Find where the given text appears and provide that cell's center as (X, Y) coordinate. 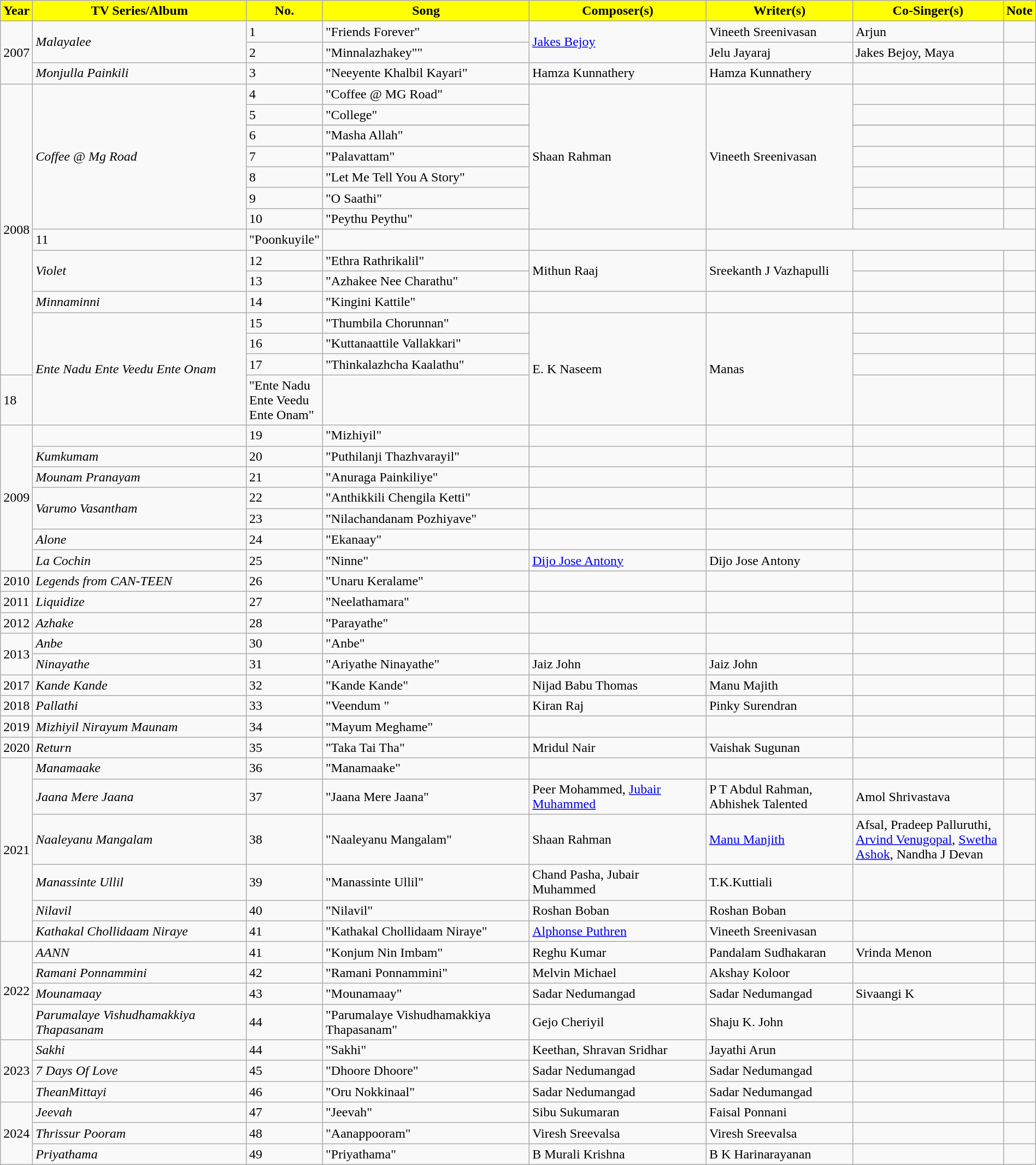
47 (285, 1113)
35 (285, 748)
"Naaleyanu Mangalam" (426, 839)
12 (285, 261)
"Kande Kande" (426, 685)
Vaishak Sugunan (779, 748)
Sreekanth J Vazhapulli (779, 271)
Composer(s) (618, 11)
2018 (16, 706)
Arjun (928, 32)
Kiran Raj (618, 706)
Nijad Babu Thomas (618, 685)
28 (285, 622)
Peer Mohammed, Jubair Muhammed (618, 797)
E. K Naseem (618, 369)
"Puthilanji Thazhvarayil" (426, 456)
Pandalam Sudhakaran (779, 952)
46 (285, 1092)
"Anuraga Painkiliye" (426, 477)
TV Series/Album (140, 11)
Ramani Ponnammini (140, 973)
Jeevah (140, 1113)
"Anthikkili Chengila Ketti" (426, 498)
Melvin Michael (618, 973)
No. (285, 11)
"Coffee @ MG Road" (426, 94)
Sibu Sukumaran (618, 1113)
"Manamaake" (426, 768)
Mizhiyil Nirayum Maunam (140, 727)
32 (285, 685)
"Konjum Nin Imbam" (426, 952)
8 (285, 177)
"Unaru Keralame" (426, 581)
"Jaana Mere Jaana" (426, 797)
27 (285, 602)
La Cochin (140, 560)
Naaleyanu Mangalam (140, 839)
"Ente Nadu Ente Veedu Ente Onam" (285, 400)
"Kingini Kattile" (426, 302)
B Murali Krishna (618, 1154)
"Priyathama" (426, 1154)
2008 (16, 230)
Mounam Pranayam (140, 477)
13 (285, 281)
33 (285, 706)
19 (285, 436)
"Parayathe" (426, 622)
Malayalee (140, 42)
30 (285, 644)
37 (285, 797)
Sivaangi K (928, 993)
Sakhi (140, 1050)
"Let Me Tell You A Story" (426, 177)
Anbe (140, 644)
Writer(s) (779, 11)
48 (285, 1133)
"Aanappooram" (426, 1133)
"Ariyathe Ninayathe" (426, 664)
Afsal, Pradeep Palluruthi, Arvind Venugopal, Swetha Ashok, Nandha J Devan (928, 839)
Ente Nadu Ente Veedu Ente Onam (140, 369)
Legends from CAN-TEEN (140, 581)
"Veendum " (426, 706)
Mridul Nair (618, 748)
"Friends Forever" (426, 32)
Mithun Raaj (618, 271)
"Oru Nokkinaal" (426, 1092)
Manassinte Ullil (140, 882)
Vrinda Menon (928, 952)
"Neelathamara" (426, 602)
2007 (16, 52)
2012 (16, 622)
"Ekanaay" (426, 539)
Kande Kande (140, 685)
"Masha Allah" (426, 136)
Jakes Bejoy, Maya (928, 52)
"Manassinte Ullil" (426, 882)
49 (285, 1154)
Manu Majith (779, 685)
Manamaake (140, 768)
"Parumalaye Vishudhamakkiya Thapasanam" (426, 1022)
"Poonkuyile" (285, 239)
Jelu Jayaraj (779, 52)
24 (285, 539)
2023 (16, 1071)
Priyathama (140, 1154)
"Palavattam" (426, 156)
3 (285, 73)
16 (285, 344)
45 (285, 1071)
"Sakhi" (426, 1050)
AANN (140, 952)
Song (426, 11)
25 (285, 560)
"Ramani Ponnammini" (426, 973)
Faisal Ponnani (779, 1113)
Return (140, 748)
B K Harinarayanan (779, 1154)
42 (285, 973)
Liquidize (140, 602)
Reghu Kumar (618, 952)
Jaana Mere Jaana (140, 797)
Mounamaay (140, 993)
"Azhakee Nee Charathu" (426, 281)
2017 (16, 685)
2020 (16, 748)
2 (285, 52)
Year (16, 11)
Gejo Cheriyil (618, 1022)
2011 (16, 602)
"College" (426, 115)
"Minnalazhakey"" (426, 52)
Keethan, Shravan Sridhar (618, 1050)
23 (285, 519)
"Thinkalazhcha Kaalathu" (426, 364)
Jakes Bejoy (618, 42)
20 (285, 456)
Manas (779, 369)
Shaju K. John (779, 1022)
Chand Pasha, Jubair Muhammed (618, 882)
Nilavil (140, 910)
Azhake (140, 622)
15 (285, 323)
T.K.Kuttiali (779, 882)
"Peythu Peythu" (426, 219)
2022 (16, 990)
"Dhoore Dhoore" (426, 1071)
Coffee @ Mg Road (140, 156)
9 (285, 198)
"Thumbila Chorunnan" (426, 323)
Akshay Koloor (779, 973)
14 (285, 302)
21 (285, 477)
39 (285, 882)
"Ethra Rathrikalil" (426, 261)
"Jeevah" (426, 1113)
P T Abdul Rahman, Abhishek Talented (779, 797)
"Kathakal Chollidaam Niraye" (426, 931)
7 Days Of Love (140, 1071)
10 (285, 219)
5 (285, 115)
Kathakal Chollidaam Niraye (140, 931)
Alone (140, 539)
36 (285, 768)
Minnaminni (140, 302)
2009 (16, 498)
"Nilavil" (426, 910)
"Nilachandanam Pozhiyave" (426, 519)
Manu Manjith (779, 839)
"Mizhiyil" (426, 436)
Violet (140, 271)
26 (285, 581)
17 (285, 364)
38 (285, 839)
2019 (16, 727)
"Ninne" (426, 560)
Thrissur Pooram (140, 1133)
Co-Singer(s) (928, 11)
Amol Shrivastava (928, 797)
"Neeyente Khalbil Kayari" (426, 73)
Kumkumam (140, 456)
Pinky Surendran (779, 706)
34 (285, 727)
Ninayathe (140, 664)
Alphonse Puthren (618, 931)
"Anbe" (426, 644)
31 (285, 664)
2024 (16, 1133)
TheanMittayi (140, 1092)
Parumalaye Vishudhamakkiya Thapasanam (140, 1022)
2021 (16, 850)
"O Saathi" (426, 198)
"Mounamaay" (426, 993)
6 (285, 136)
Varumo Vasantham (140, 508)
4 (285, 94)
"Taka Tai Tha" (426, 748)
Pallathi (140, 706)
"Kuttanaattile Vallakkari" (426, 344)
22 (285, 498)
2013 (16, 654)
40 (285, 910)
43 (285, 993)
Monjulla Painkili (140, 73)
2010 (16, 581)
7 (285, 156)
1 (285, 32)
18 (16, 400)
"Mayum Meghame" (426, 727)
Note (1020, 11)
Jayathi Arun (779, 1050)
11 (140, 239)
